Locate the cell with the specified text and output its (x, y) center coordinate. 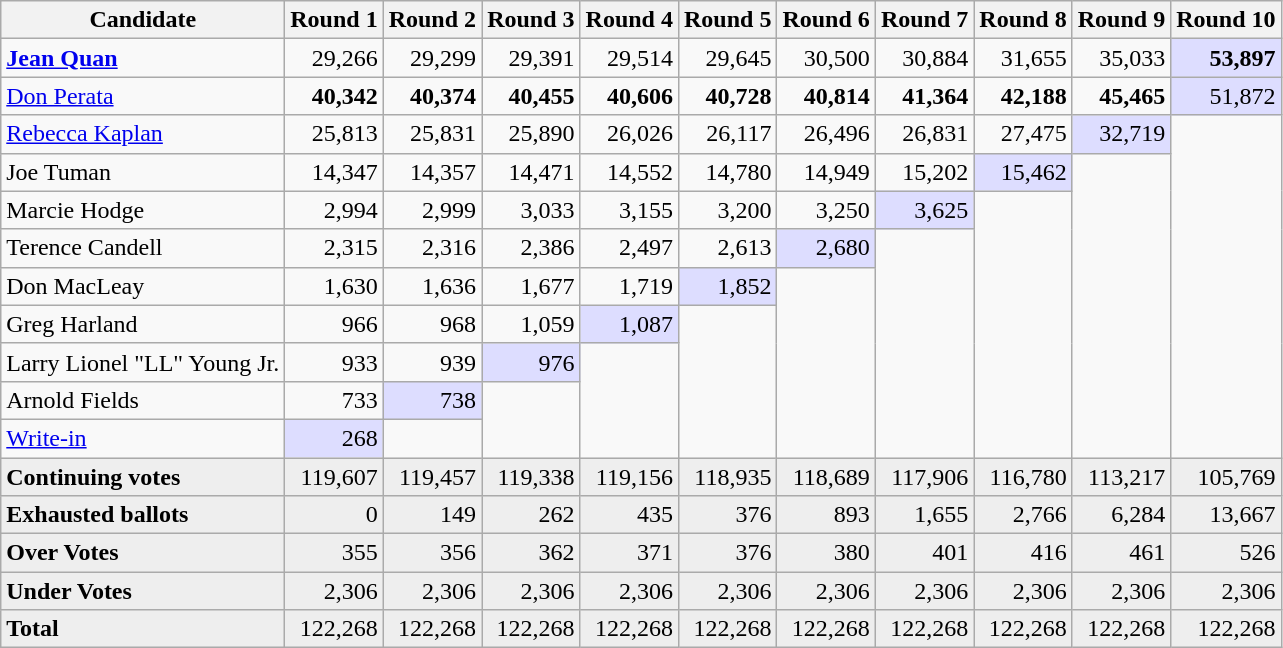
119,338 (531, 477)
14,780 (727, 172)
117,906 (924, 477)
25,890 (531, 134)
29,266 (334, 58)
Round 9 (1121, 20)
1,852 (727, 286)
119,156 (629, 477)
29,299 (432, 58)
738 (432, 400)
14,552 (629, 172)
1,655 (924, 515)
2,315 (334, 248)
Round 2 (432, 20)
25,831 (432, 134)
893 (826, 515)
371 (629, 553)
14,471 (531, 172)
Round 4 (629, 20)
356 (432, 553)
26,831 (924, 134)
2,613 (727, 248)
435 (629, 515)
6,284 (1121, 515)
966 (334, 324)
2,999 (432, 210)
Under Votes (143, 591)
Total (143, 629)
1,087 (629, 324)
105,769 (1226, 477)
15,202 (924, 172)
976 (531, 362)
Over Votes (143, 553)
Jean Quan (143, 58)
Don Perata (143, 96)
119,607 (334, 477)
Exhausted ballots (143, 515)
Arnold Fields (143, 400)
51,872 (1226, 96)
41,364 (924, 96)
45,465 (1121, 96)
40,728 (727, 96)
40,455 (531, 96)
29,645 (727, 58)
116,780 (1023, 477)
Joe Tuman (143, 172)
1,636 (432, 286)
118,935 (727, 477)
Rebecca Kaplan (143, 134)
268 (334, 438)
26,026 (629, 134)
2,680 (826, 248)
15,462 (1023, 172)
1,630 (334, 286)
29,391 (531, 58)
Terence Candell (143, 248)
40,374 (432, 96)
526 (1226, 553)
Larry Lionel "LL" Young Jr. (143, 362)
40,814 (826, 96)
401 (924, 553)
40,606 (629, 96)
30,884 (924, 58)
Round 1 (334, 20)
Marcie Hodge (143, 210)
733 (334, 400)
1,059 (531, 324)
3,625 (924, 210)
362 (531, 553)
118,689 (826, 477)
Candidate (143, 20)
2,386 (531, 248)
3,250 (826, 210)
31,655 (1023, 58)
32,719 (1121, 134)
Round 10 (1226, 20)
968 (432, 324)
3,200 (727, 210)
13,667 (1226, 515)
119,457 (432, 477)
29,514 (629, 58)
Don MacLeay (143, 286)
40,342 (334, 96)
14,949 (826, 172)
26,496 (826, 134)
Round 3 (531, 20)
Round 5 (727, 20)
Write-in (143, 438)
3,155 (629, 210)
35,033 (1121, 58)
1,677 (531, 286)
30,500 (826, 58)
14,357 (432, 172)
2,316 (432, 248)
Greg Harland (143, 324)
113,217 (1121, 477)
416 (1023, 553)
149 (432, 515)
14,347 (334, 172)
3,033 (531, 210)
0 (334, 515)
939 (432, 362)
42,188 (1023, 96)
Round 8 (1023, 20)
1,719 (629, 286)
355 (334, 553)
Continuing votes (143, 477)
25,813 (334, 134)
2,766 (1023, 515)
Round 7 (924, 20)
2,994 (334, 210)
27,475 (1023, 134)
262 (531, 515)
461 (1121, 553)
26,117 (727, 134)
380 (826, 553)
53,897 (1226, 58)
Round 6 (826, 20)
2,497 (629, 248)
933 (334, 362)
